For the text-containing cell, return its midpoint in [X, Y] coordinate format. 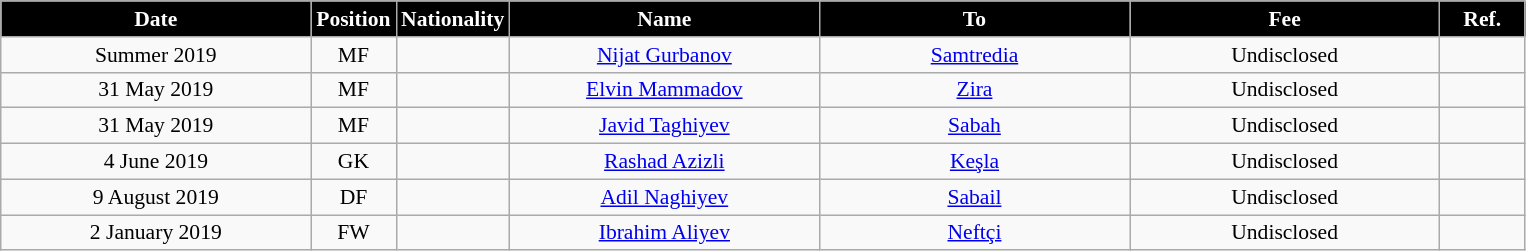
Sabail [974, 197]
Samtredia [974, 55]
Nationality [452, 19]
To [974, 19]
Keşla [974, 162]
Rashad Azizli [664, 162]
Name [664, 19]
Position [354, 19]
9 August 2019 [156, 197]
Neftçi [974, 233]
DF [354, 197]
Javid Taghiyev [664, 126]
Summer 2019 [156, 55]
Date [156, 19]
Ref. [1482, 19]
Adil Naghiyev [664, 197]
GK [354, 162]
Fee [1285, 19]
Ibrahim Aliyev [664, 233]
FW [354, 233]
Nijat Gurbanov [664, 55]
Zira [974, 90]
Elvin Mammadov [664, 90]
2 January 2019 [156, 233]
Sabah [974, 126]
4 June 2019 [156, 162]
